From the cell containing the given text, extract its center point as (x, y) coordinate. 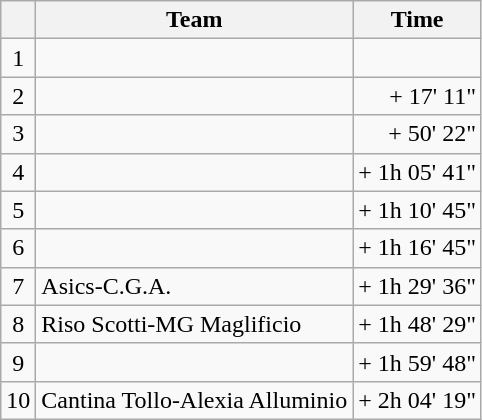
8 (18, 324)
6 (18, 248)
Asics-C.G.A. (194, 286)
+ 1h 16' 45" (418, 248)
+ 17' 11" (418, 96)
9 (18, 362)
7 (18, 286)
Cantina Tollo-Alexia Alluminio (194, 400)
Riso Scotti-MG Maglificio (194, 324)
+ 2h 04' 19" (418, 400)
3 (18, 134)
10 (18, 400)
+ 50' 22" (418, 134)
Time (418, 20)
+ 1h 29' 36" (418, 286)
+ 1h 05' 41" (418, 172)
+ 1h 10' 45" (418, 210)
Team (194, 20)
5 (18, 210)
+ 1h 48' 29" (418, 324)
4 (18, 172)
2 (18, 96)
+ 1h 59' 48" (418, 362)
1 (18, 58)
